Find where the given text appears and provide that cell's center as [X, Y] coordinate. 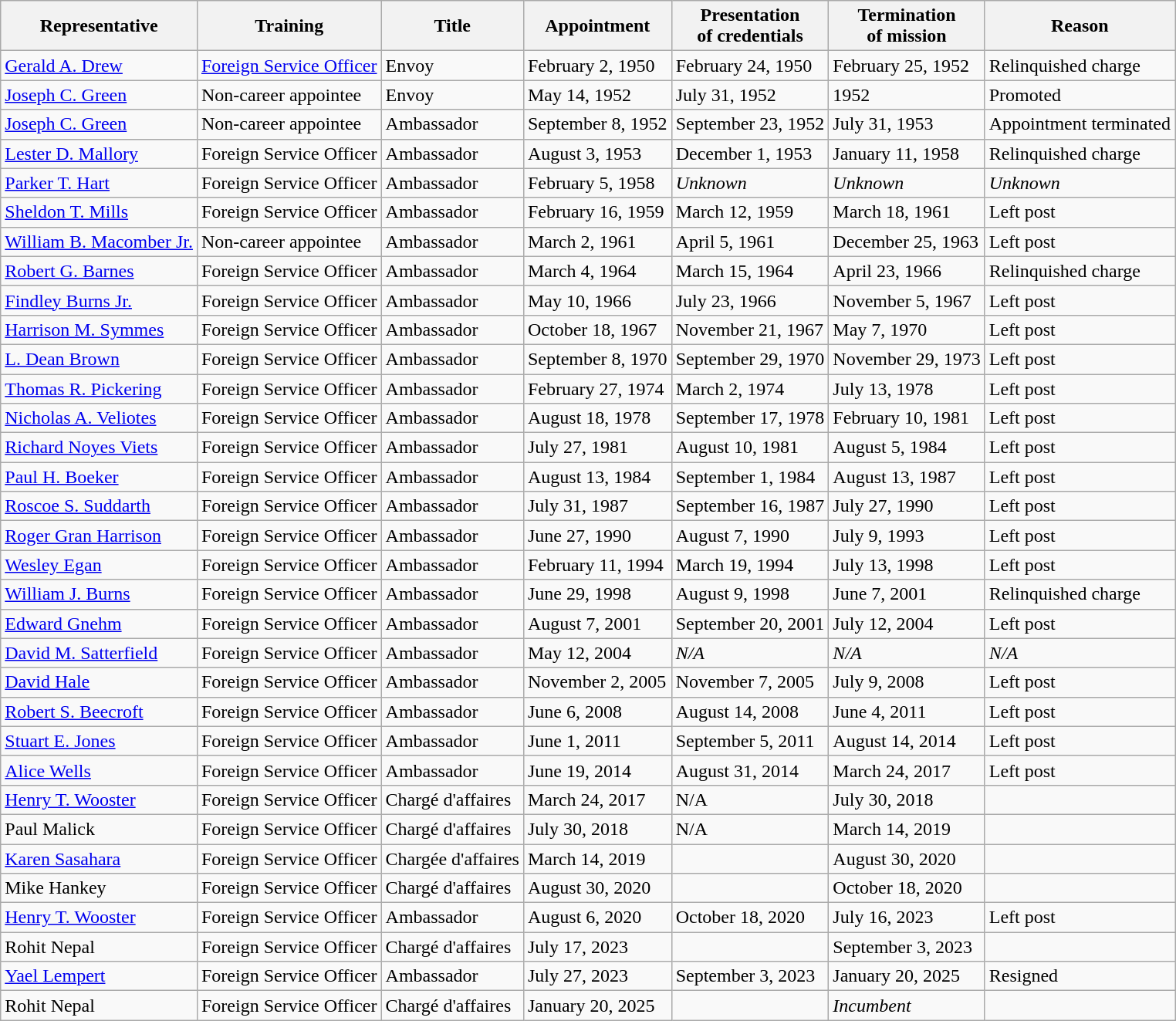
Representative [99, 26]
February 27, 1974 [597, 388]
Terminationof mission [907, 26]
July 13, 1978 [907, 388]
March 4, 1964 [597, 271]
April 23, 1966 [907, 271]
July 9, 2008 [907, 682]
Thomas R. Pickering [99, 388]
February 16, 1959 [597, 212]
December 25, 1963 [907, 242]
July 17, 2023 [597, 947]
September 16, 1987 [750, 506]
September 1, 1984 [750, 477]
December 1, 1953 [750, 154]
September 8, 1952 [597, 124]
Title [452, 26]
August 31, 2014 [750, 770]
Edward Gnehm [99, 624]
November 21, 1967 [750, 330]
August 3, 1953 [597, 154]
Presentationof credentials [750, 26]
September 17, 1978 [750, 418]
August 7, 2001 [597, 624]
October 18, 1967 [597, 330]
May 12, 2004 [597, 653]
Roger Gran Harrison [99, 536]
March 19, 1994 [750, 565]
Chargée d'affaires [452, 859]
August 14, 2008 [750, 712]
William B. Macomber Jr. [99, 242]
September 29, 1970 [750, 359]
May 14, 1952 [597, 95]
Findley Burns Jr. [99, 300]
Nicholas A. Veliotes [99, 418]
July 27, 1981 [597, 448]
November 29, 1973 [907, 359]
July 12, 2004 [907, 624]
Paul Malick [99, 829]
Appointment terminated [1080, 124]
March 12, 1959 [750, 212]
August 13, 1987 [907, 477]
July 31, 1952 [750, 95]
August 10, 1981 [750, 448]
June 6, 2008 [597, 712]
March 2, 1961 [597, 242]
August 6, 2020 [597, 918]
David Hale [99, 682]
June 29, 1998 [597, 594]
Yael Lempert [99, 976]
July 27, 2023 [597, 976]
March 18, 1961 [907, 212]
May 7, 1970 [907, 330]
August 13, 1984 [597, 477]
August 14, 2014 [907, 741]
June 27, 1990 [597, 536]
February 10, 1981 [907, 418]
September 5, 2011 [750, 741]
April 5, 1961 [750, 242]
July 31, 1987 [597, 506]
Stuart E. Jones [99, 741]
July 9, 1993 [907, 536]
Roscoe S. Suddarth [99, 506]
March 15, 1964 [750, 271]
Harrison M. Symmes [99, 330]
Appointment [597, 26]
Parker T. Hart [99, 183]
David M. Satterfield [99, 653]
Mike Hankey [99, 888]
February 11, 1994 [597, 565]
Wesley Egan [99, 565]
June 1, 2011 [597, 741]
1952 [907, 95]
June 4, 2011 [907, 712]
February 5, 1958 [597, 183]
Training [289, 26]
September 8, 1970 [597, 359]
February 2, 1950 [597, 66]
Lester D. Mallory [99, 154]
February 24, 1950 [750, 66]
July 27, 1990 [907, 506]
Incumbent [907, 1006]
November 2, 2005 [597, 682]
August 7, 1990 [750, 536]
June 19, 2014 [597, 770]
November 7, 2005 [750, 682]
January 11, 1958 [907, 154]
August 18, 1978 [597, 418]
Promoted [1080, 95]
March 2, 1974 [750, 388]
Alice Wells [99, 770]
September 20, 2001 [750, 624]
Paul H. Boeker [99, 477]
Resigned [1080, 976]
July 16, 2023 [907, 918]
Robert G. Barnes [99, 271]
June 7, 2001 [907, 594]
William J. Burns [99, 594]
July 23, 1966 [750, 300]
Gerald A. Drew [99, 66]
Reason [1080, 26]
Sheldon T. Mills [99, 212]
July 13, 1998 [907, 565]
Robert S. Beecroft [99, 712]
November 5, 1967 [907, 300]
August 9, 1998 [750, 594]
Karen Sasahara [99, 859]
September 23, 1952 [750, 124]
May 10, 1966 [597, 300]
August 5, 1984 [907, 448]
February 25, 1952 [907, 66]
Richard Noyes Viets [99, 448]
L. Dean Brown [99, 359]
July 31, 1953 [907, 124]
